Locate the cell with the specified text and output its (x, y) center coordinate. 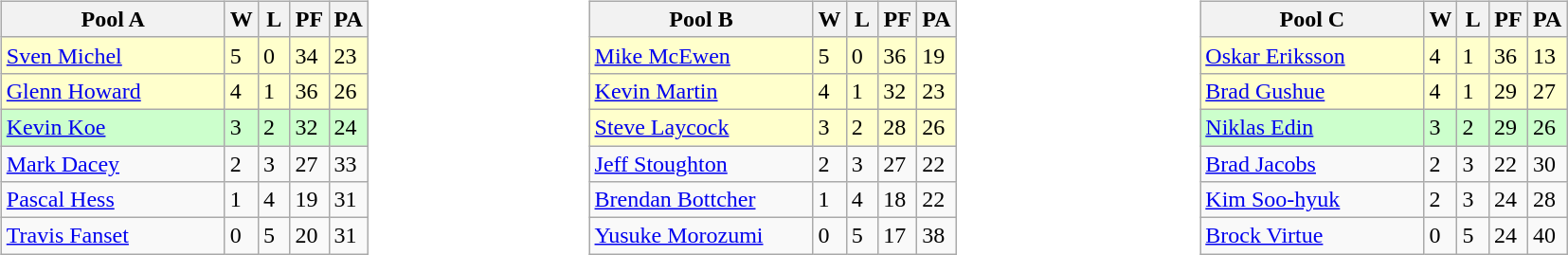
Kim Soo-hyuk (1312, 200)
17 (898, 236)
Pascal Hess (113, 200)
30 (1548, 164)
Sven Michel (113, 55)
Kevin Martin (701, 91)
38 (936, 236)
Jeff Stoughton (701, 164)
Kevin Koe (113, 127)
Oskar Eriksson (1312, 55)
Brad Gushue (1312, 91)
Brad Jacobs (1312, 164)
20 (309, 236)
Pool A (113, 19)
Mike McEwen (701, 55)
40 (1548, 236)
34 (309, 55)
13 (1548, 55)
Mark Dacey (113, 164)
Glenn Howard (113, 91)
Brendan Bottcher (701, 200)
Travis Fanset (113, 236)
Yusuke Morozumi (701, 236)
Pool C (1312, 19)
Pool B (701, 19)
Niklas Edin (1312, 127)
18 (898, 200)
Steve Laycock (701, 127)
Brock Virtue (1312, 236)
33 (349, 164)
